Output the [X, Y] coordinate of the center of the cell containing the given text.  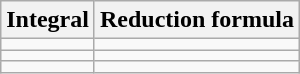
Reduction formula [196, 20]
Integral [48, 20]
